Find where the given text appears and provide that cell's center as (x, y) coordinate. 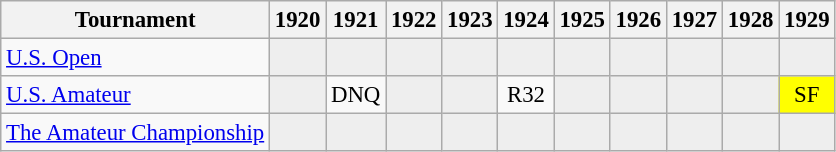
1925 (582, 20)
U.S. Amateur (136, 95)
1923 (470, 20)
DNQ (356, 95)
The Amateur Championship (136, 133)
SF (807, 95)
1924 (526, 20)
R32 (526, 95)
1922 (414, 20)
1920 (298, 20)
1927 (694, 20)
U.S. Open (136, 58)
1926 (638, 20)
Tournament (136, 20)
1929 (807, 20)
1921 (356, 20)
1928 (751, 20)
